Return the (x, y) coordinate for the center point of the cell that contains the specified text.  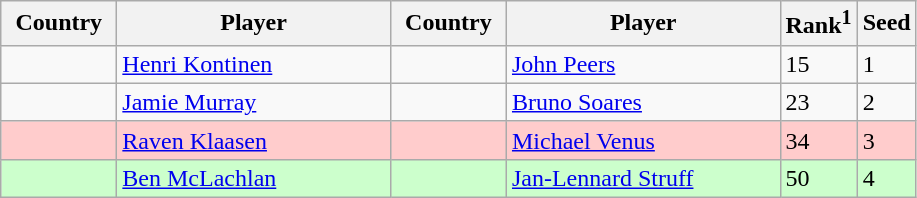
34 (818, 140)
4 (886, 178)
2 (886, 102)
Rank1 (818, 24)
Bruno Soares (643, 102)
Raven Klaasen (254, 140)
John Peers (643, 64)
Henri Kontinen (254, 64)
Jan-Lennard Struff (643, 178)
23 (818, 102)
Michael Venus (643, 140)
Jamie Murray (254, 102)
Seed (886, 24)
3 (886, 140)
15 (818, 64)
Ben McLachlan (254, 178)
50 (818, 178)
1 (886, 64)
